Return [x, y] of the center of cell containing provided text 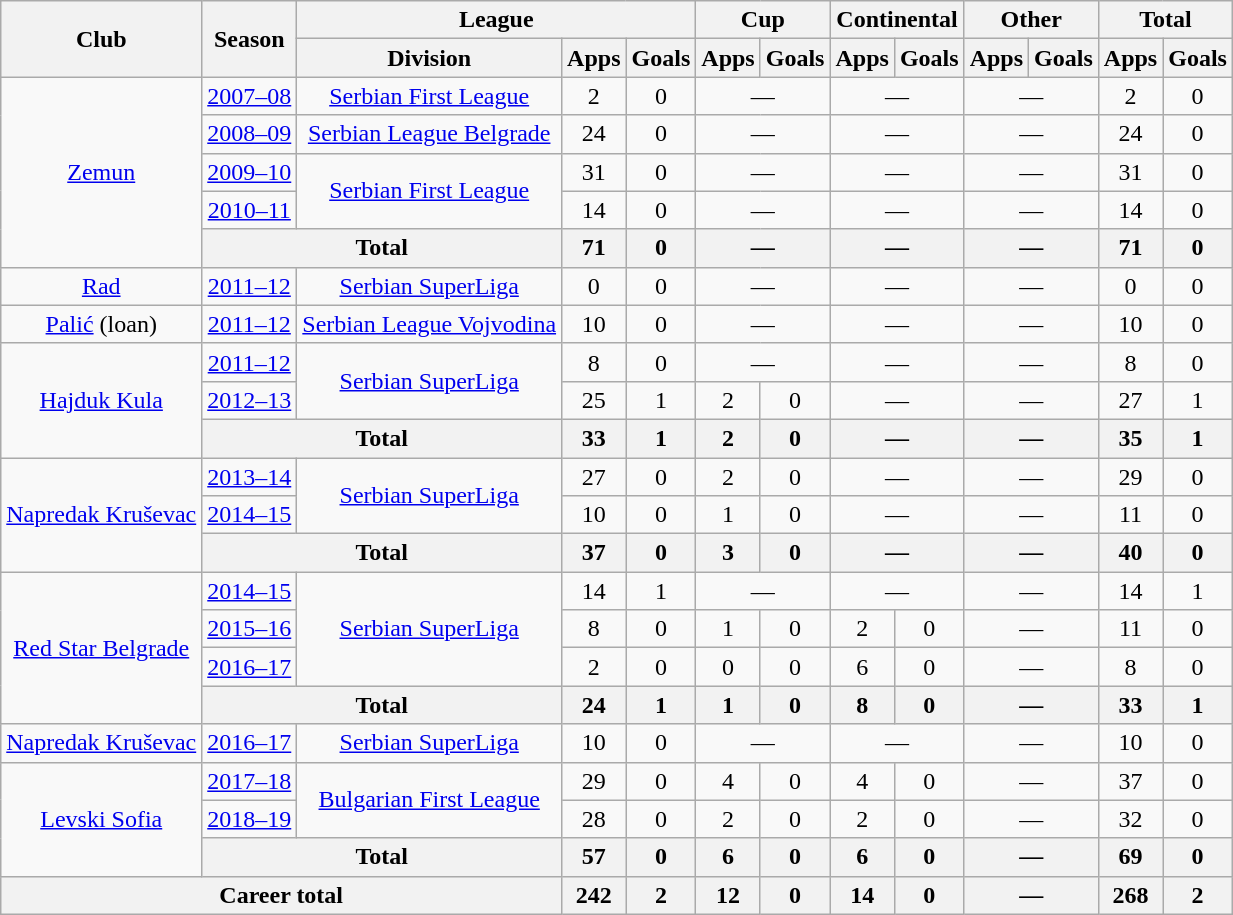
Levski Sofia [102, 819]
Career total [282, 895]
Continental [897, 20]
12 [728, 895]
2012–13 [250, 400]
Club [102, 39]
Hajduk Kula [102, 400]
2010–11 [250, 210]
Other [1031, 20]
28 [594, 819]
Cup [763, 20]
32 [1130, 819]
2013–14 [250, 477]
Season [250, 39]
League [496, 20]
2008–09 [250, 134]
3 [728, 553]
Red Star Belgrade [102, 648]
Palić (loan) [102, 324]
40 [1130, 553]
2018–19 [250, 819]
242 [594, 895]
2007–08 [250, 96]
Serbian League Vojvodina [430, 324]
Bulgarian First League [430, 800]
35 [1130, 438]
69 [1130, 857]
25 [594, 400]
Zemun [102, 172]
Serbian League Belgrade [430, 134]
268 [1130, 895]
2009–10 [250, 172]
57 [594, 857]
2015–16 [250, 629]
2017–18 [250, 781]
Division [430, 58]
Rad [102, 286]
